From the cell containing the given text, extract its center point as (x, y) coordinate. 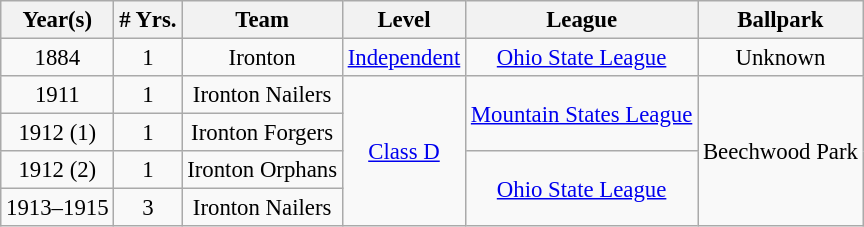
1913–1915 (58, 208)
Ironton (262, 58)
League (582, 20)
Year(s) (58, 20)
Level (404, 20)
# Yrs. (148, 20)
Class D (404, 151)
Beechwood Park (781, 151)
Unknown (781, 58)
Team (262, 20)
Ironton Orphans (262, 170)
Ballpark (781, 20)
3 (148, 208)
Mountain States League (582, 114)
Ironton Forgers (262, 133)
1912 (1) (58, 133)
1912 (2) (58, 170)
1911 (58, 95)
Independent (404, 58)
1884 (58, 58)
